Determine the [X, Y] coordinate at the center of the cell enclosing the given text.  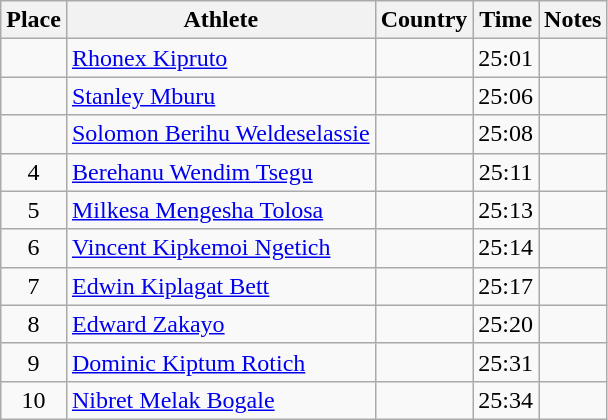
Athlete [220, 20]
Vincent Kipkemoi Ngetich [220, 248]
Place [34, 20]
Nibret Melak Bogale [220, 400]
25:20 [506, 324]
Notes [573, 20]
4 [34, 172]
10 [34, 400]
25:14 [506, 248]
5 [34, 210]
25:11 [506, 172]
6 [34, 248]
Country [424, 20]
Dominic Kiptum Rotich [220, 362]
25:31 [506, 362]
Solomon Berihu Weldeselassie [220, 134]
Time [506, 20]
Berehanu Wendim Tsegu [220, 172]
Rhonex Kipruto [220, 58]
25:01 [506, 58]
Milkesa Mengesha Tolosa [220, 210]
Stanley Mburu [220, 96]
7 [34, 286]
Edward Zakayo [220, 324]
25:08 [506, 134]
25:34 [506, 400]
Edwin Kiplagat Bett [220, 286]
25:06 [506, 96]
9 [34, 362]
25:13 [506, 210]
25:17 [506, 286]
8 [34, 324]
